Find where the given text appears and provide that cell's center as (X, Y) coordinate. 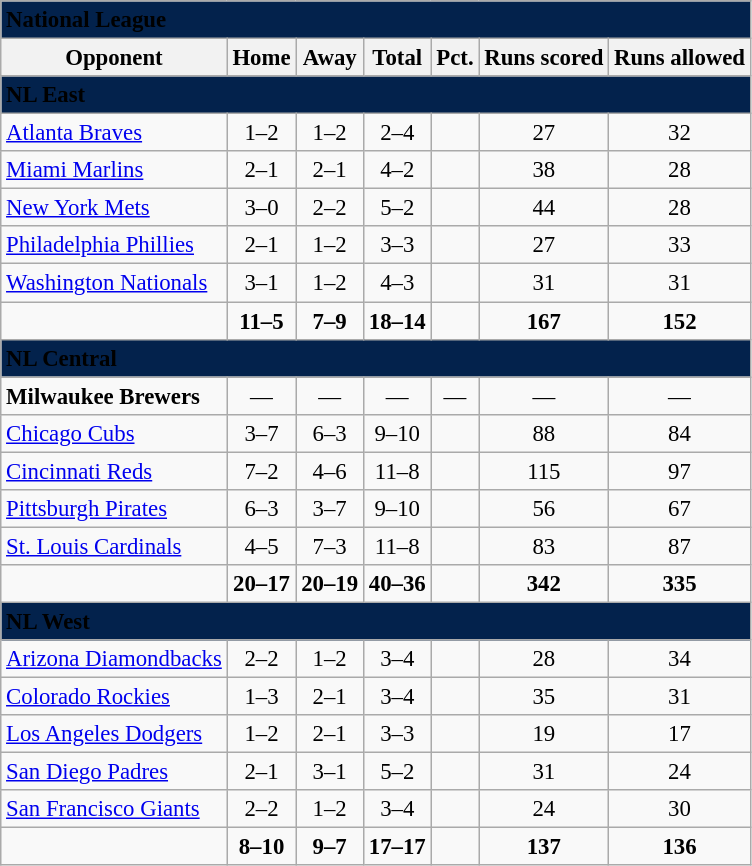
20–17 (262, 584)
11–5 (262, 321)
84 (680, 433)
National League (376, 20)
152 (680, 321)
4–5 (262, 546)
7–3 (330, 546)
Away (330, 58)
New York Mets (114, 208)
Atlanta Braves (114, 133)
NL East (376, 95)
97 (680, 471)
33 (680, 245)
136 (680, 847)
Total (397, 58)
Pittsburgh Pirates (114, 509)
San Diego Padres (114, 772)
32 (680, 133)
30 (680, 809)
342 (544, 584)
4–6 (330, 471)
Colorado Rockies (114, 697)
7–9 (330, 321)
137 (544, 847)
17–17 (397, 847)
44 (544, 208)
335 (680, 584)
Pct. (455, 58)
18–14 (397, 321)
Runs allowed (680, 58)
88 (544, 433)
NL West (376, 621)
1–3 (262, 697)
Washington Nationals (114, 283)
Arizona Diamondbacks (114, 659)
35 (544, 697)
Runs scored (544, 58)
17 (680, 734)
Milwaukee Brewers (114, 396)
4–2 (397, 170)
19 (544, 734)
Miami Marlins (114, 170)
Opponent (114, 58)
Chicago Cubs (114, 433)
Cincinnati Reds (114, 471)
83 (544, 546)
Philadelphia Phillies (114, 245)
4–3 (397, 283)
115 (544, 471)
Home (262, 58)
34 (680, 659)
9–7 (330, 847)
NL Central (376, 358)
8–10 (262, 847)
167 (544, 321)
Los Angeles Dodgers (114, 734)
3–0 (262, 208)
67 (680, 509)
San Francisco Giants (114, 809)
7–2 (262, 471)
2–4 (397, 133)
87 (680, 546)
40–36 (397, 584)
20–19 (330, 584)
56 (544, 509)
38 (544, 170)
St. Louis Cardinals (114, 546)
